From the cell containing the given text, extract its center point as (x, y) coordinate. 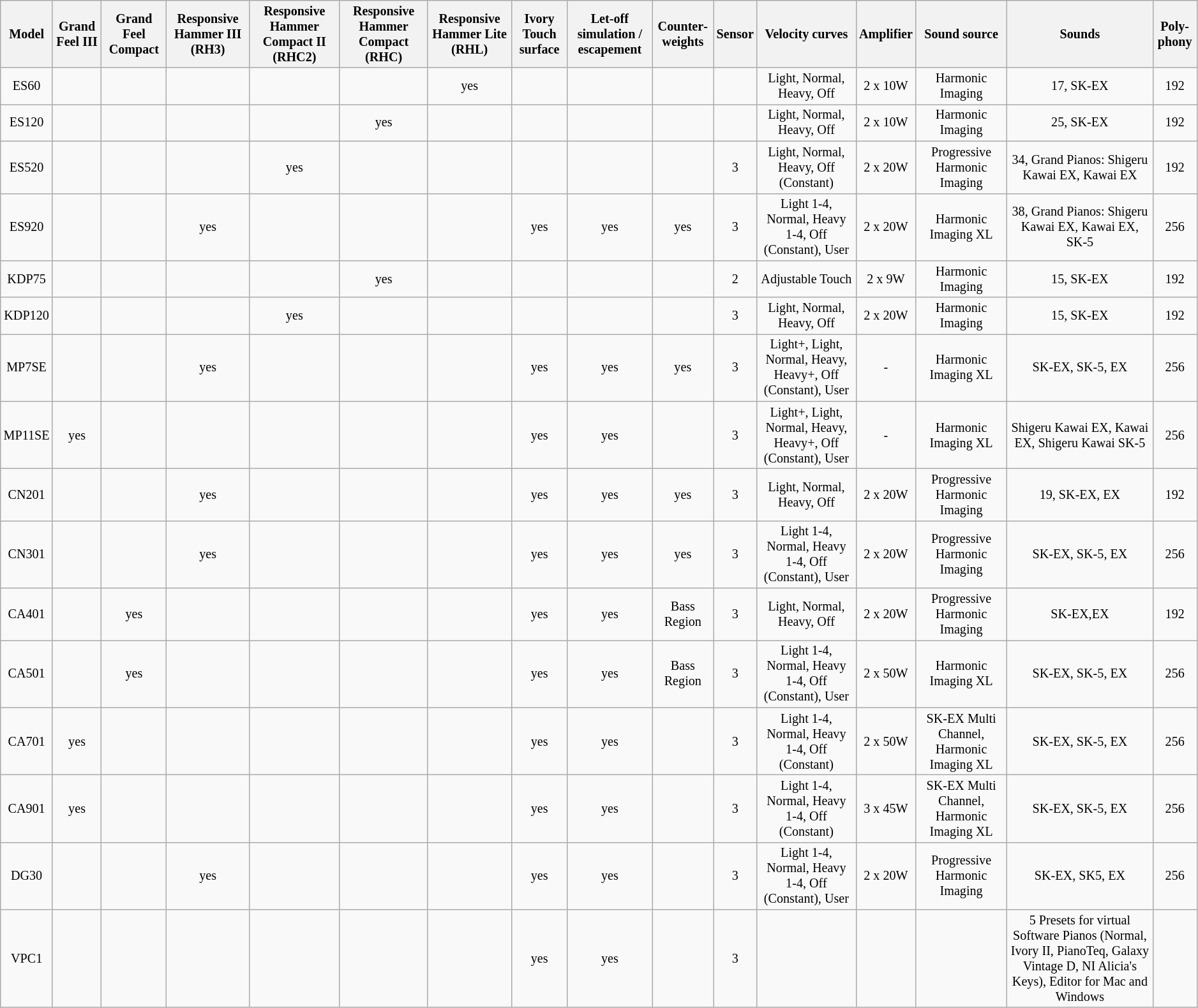
Let-off simulation / escapement (610, 34)
Grand Feel III (77, 34)
5 Presets for virtual Software Pianos (Normal, Ivory II, PianoTeq, Galaxy Vintage D, NI Alicia's Keys), Editor for Mac and Windows (1080, 959)
KDP120 (27, 316)
CA401 (27, 614)
CA901 (27, 809)
Adjustable Touch (807, 279)
17, SK-EX (1080, 87)
ES920 (27, 227)
CN201 (27, 495)
19, SK-EX, EX (1080, 495)
Shigeru Kawai EX, Kawai EX, Shigeru Kawai SK-5 (1080, 436)
3 x 45W (886, 809)
DG30 (27, 877)
Sound source (961, 34)
38, Grand Pianos: Shigeru Kawai EX, Kawai EX, SK-5 (1080, 227)
SK-EX, SK5, EX (1080, 877)
Grand Feel Compact (134, 34)
Light, Normal, Heavy, Off (Constant) (807, 168)
Model (27, 34)
Responsive Hammer Lite (RHL) (470, 34)
VPC1 (27, 959)
2 (735, 279)
Velocity curves (807, 34)
ES60 (27, 87)
MP11SE (27, 436)
Responsive Hammer Compact II (RHC2) (294, 34)
SK-EX,EX (1080, 614)
Amplifier (886, 34)
MP7SE (27, 368)
Responsive Hammer Compact (RHC) (384, 34)
ES520 (27, 168)
ES120 (27, 123)
Sensor (735, 34)
2 x 9W (886, 279)
Poly­phony (1174, 34)
Sounds (1080, 34)
KDP75 (27, 279)
CA501 (27, 674)
Ivory Touch surface (539, 34)
CA701 (27, 742)
Responsive Hammer III (RH3) (208, 34)
34, Grand Pianos: Shigeru Kawai EX, Kawai EX (1080, 168)
Counter­weights (683, 34)
25, SK-EX (1080, 123)
CN301 (27, 555)
